For the text-containing cell, return its midpoint in (x, y) coordinate format. 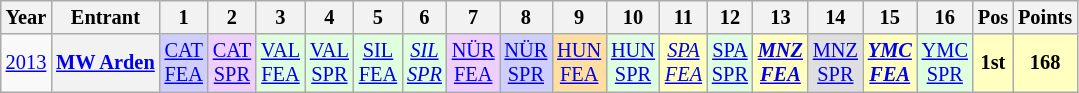
6 (424, 17)
SILSPR (424, 63)
SPASPR (730, 63)
7 (474, 17)
CATSPR (232, 63)
9 (579, 17)
YMCFEA (890, 63)
Pos (993, 17)
Year (26, 17)
NÜRSPR (526, 63)
VALSPR (330, 63)
MW Arden (105, 63)
CATFEA (184, 63)
VALFEA (280, 63)
12 (730, 17)
YMCSPR (945, 63)
HUNFEA (579, 63)
NÜRFEA (474, 63)
14 (836, 17)
10 (633, 17)
SPAFEA (684, 63)
Points (1045, 17)
Entrant (105, 17)
4 (330, 17)
1 (184, 17)
15 (890, 17)
5 (378, 17)
2 (232, 17)
HUNSPR (633, 63)
16 (945, 17)
13 (780, 17)
SILFEA (378, 63)
1st (993, 63)
11 (684, 17)
MNZFEA (780, 63)
8 (526, 17)
3 (280, 17)
2013 (26, 63)
MNZSPR (836, 63)
168 (1045, 63)
